Return [X, Y] of the center of cell containing provided text 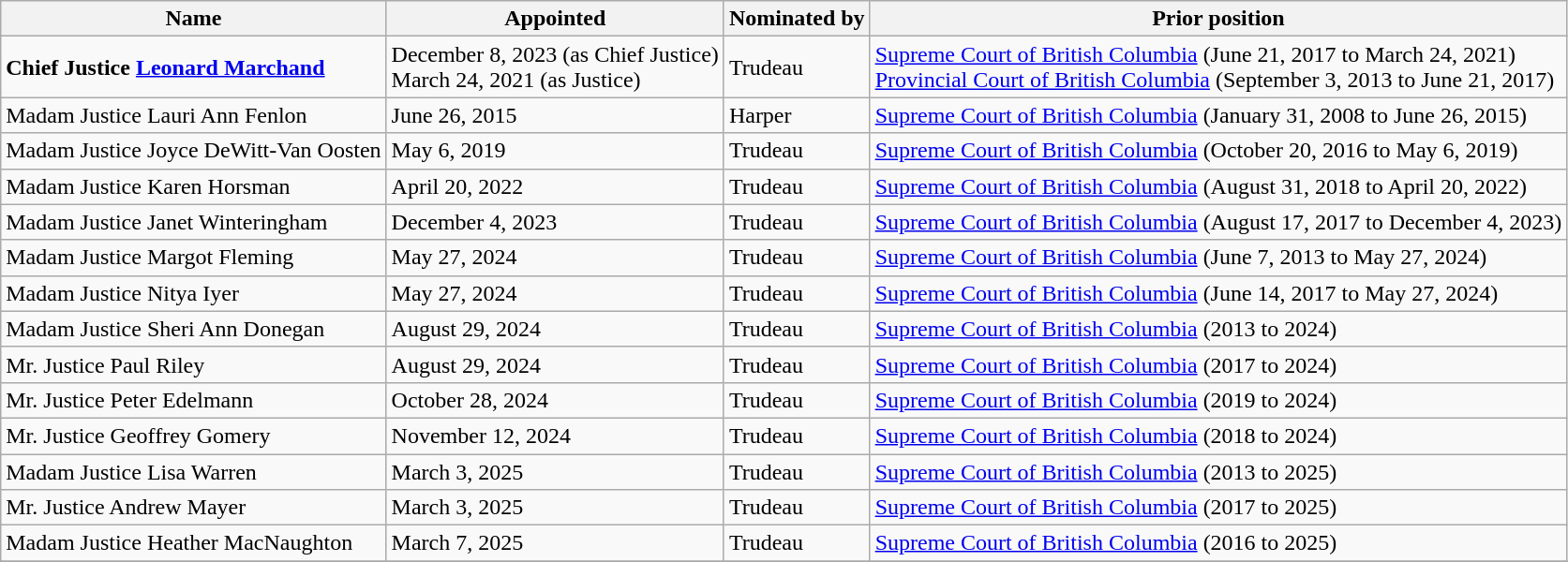
Madam Justice Karen Horsman [193, 186]
April 20, 2022 [555, 186]
June 26, 2015 [555, 115]
Prior position [1218, 19]
Supreme Court of British Columbia (October 20, 2016 to May 6, 2019) [1218, 151]
Supreme Court of British Columbia (2013 to 2024) [1218, 329]
Madam Justice Heather MacNaughton [193, 543]
Supreme Court of British Columbia (June 21, 2017 to March 24, 2021) Provincial Court of British Columbia (September 3, 2013 to June 21, 2017) [1218, 67]
Supreme Court of British Columbia (2013 to 2025) [1218, 471]
Supreme Court of British Columbia (August 31, 2018 to April 20, 2022) [1218, 186]
Supreme Court of British Columbia (June 7, 2013 to May 27, 2024) [1218, 258]
Supreme Court of British Columbia (June 14, 2017 to May 27, 2024) [1218, 293]
Supreme Court of British Columbia (2016 to 2025) [1218, 543]
Madam Justice Sheri Ann Donegan [193, 329]
Chief Justice Leonard Marchand [193, 67]
Madam Justice Joyce DeWitt-Van Oosten [193, 151]
Supreme Court of British Columbia (2018 to 2024) [1218, 436]
Supreme Court of British Columbia (2019 to 2024) [1218, 400]
Mr. Justice Paul Riley [193, 364]
Madam Justice Lauri Ann Fenlon [193, 115]
May 6, 2019 [555, 151]
Supreme Court of British Columbia (2017 to 2024) [1218, 364]
November 12, 2024 [555, 436]
October 28, 2024 [555, 400]
Name [193, 19]
Appointed [555, 19]
Madam Justice Margot Fleming [193, 258]
December 8, 2023 (as Chief Justice) March 24, 2021 (as Justice) [555, 67]
Nominated by [797, 19]
Madam Justice Nitya Iyer [193, 293]
Mr. Justice Peter Edelmann [193, 400]
December 4, 2023 [555, 222]
Madam Justice Lisa Warren [193, 471]
Mr. Justice Geoffrey Gomery [193, 436]
March 7, 2025 [555, 543]
Supreme Court of British Columbia (2017 to 2025) [1218, 508]
Supreme Court of British Columbia (August 17, 2017 to December 4, 2023) [1218, 222]
Mr. Justice Andrew Mayer [193, 508]
Madam Justice Janet Winteringham [193, 222]
Harper [797, 115]
Supreme Court of British Columbia (January 31, 2008 to June 26, 2015) [1218, 115]
